Scan for the cell matching the given text and deliver its [X, Y] coordinate at center. 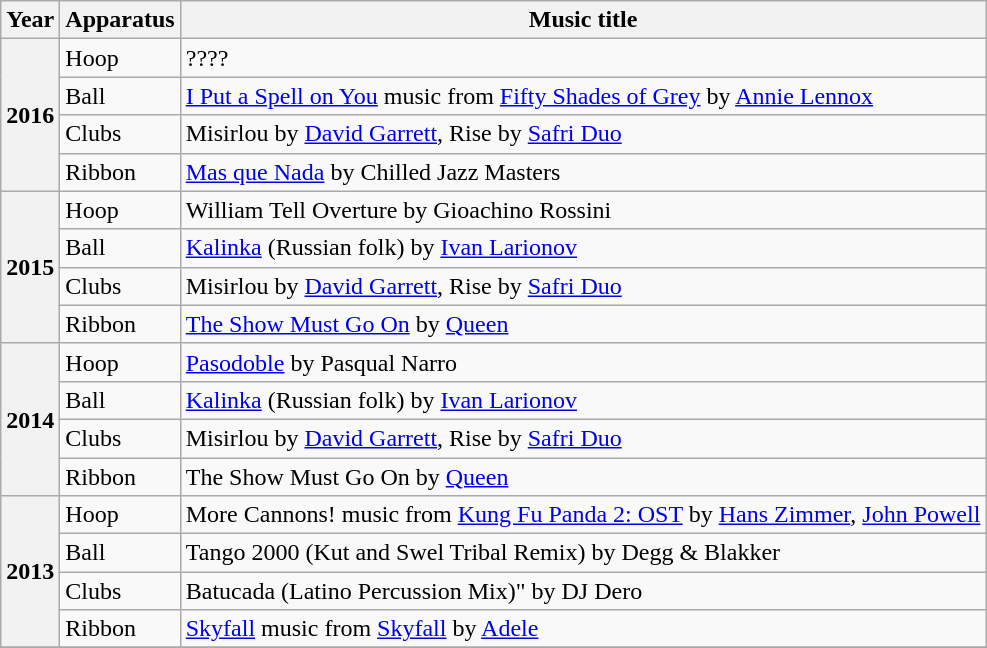
Tango 2000 (Kut and Swel Tribal Remix) by Degg & Blakker [583, 553]
2015 [30, 267]
2014 [30, 419]
Year [30, 20]
William Tell Overture by Gioachino Rossini [583, 210]
Apparatus [120, 20]
Pasodoble by Pasqual Narro [583, 362]
2016 [30, 115]
???? [583, 58]
More Cannons! music from Kung Fu Panda 2: OST by Hans Zimmer, John Powell [583, 515]
Skyfall music from Skyfall by Adele [583, 629]
I Put a Spell on You music from Fifty Shades of Grey by Annie Lennox [583, 96]
2013 [30, 572]
Mas que Nada by Chilled Jazz Masters [583, 172]
Music title [583, 20]
Batucada (Latino Percussion Mix)" by DJ Dero [583, 591]
